Find where the given text appears and provide that cell's center as [x, y] coordinate. 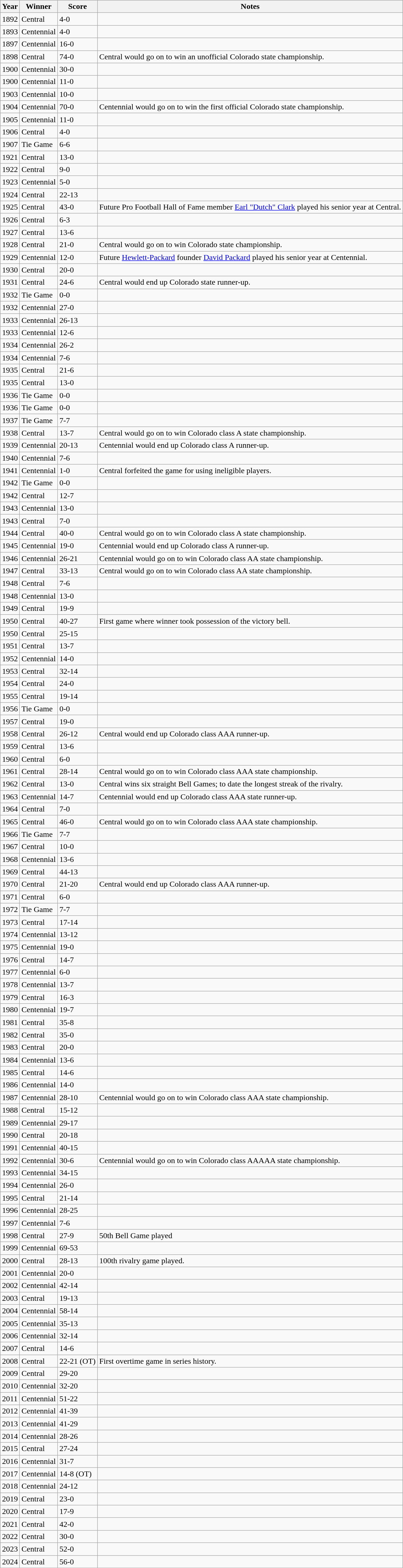
56-0 [78, 1561]
42-14 [78, 1286]
28-25 [78, 1211]
100th rivalry game played. [250, 1261]
Central would end up Colorado state runner-up. [250, 282]
19-7 [78, 1010]
17-14 [78, 922]
1991 [10, 1148]
1995 [10, 1198]
2002 [10, 1286]
69-53 [78, 1248]
1941 [10, 470]
43-0 [78, 207]
1959 [10, 746]
27-24 [78, 1449]
1961 [10, 772]
1993 [10, 1173]
16-0 [78, 44]
2020 [10, 1511]
1972 [10, 909]
41-39 [78, 1411]
12-6 [78, 332]
16-3 [78, 997]
Notes [250, 7]
1952 [10, 659]
23-0 [78, 1499]
14-8 (OT) [78, 1474]
29-20 [78, 1374]
29-17 [78, 1123]
1999 [10, 1248]
28-14 [78, 772]
Central would go on to win Colorado class AA state championship. [250, 571]
1957 [10, 721]
1979 [10, 997]
1980 [10, 1010]
1986 [10, 1085]
27-9 [78, 1236]
1963 [10, 797]
First overtime game in series history. [250, 1361]
Future Pro Football Hall of Fame member Earl "Dutch" Clark played his senior year at Central. [250, 207]
1966 [10, 834]
25-15 [78, 634]
1955 [10, 696]
2000 [10, 1261]
40-27 [78, 621]
1937 [10, 420]
44-13 [78, 872]
26-0 [78, 1185]
Centennial would go on to win Colorado class AAAAA state championship. [250, 1160]
1973 [10, 922]
35-13 [78, 1323]
50th Bell Game played [250, 1236]
1975 [10, 947]
1905 [10, 119]
34-15 [78, 1173]
First game where winner took possession of the victory bell. [250, 621]
1990 [10, 1135]
1906 [10, 132]
24-0 [78, 684]
1960 [10, 759]
1962 [10, 784]
1989 [10, 1123]
19-14 [78, 696]
1929 [10, 257]
2003 [10, 1298]
Centennial would go on to win the first official Colorado state championship. [250, 107]
31-7 [78, 1461]
2008 [10, 1361]
2001 [10, 1273]
1976 [10, 960]
1978 [10, 985]
Score [78, 7]
2016 [10, 1461]
2024 [10, 1561]
2010 [10, 1386]
27-0 [78, 307]
42-0 [78, 1524]
1940 [10, 458]
1893 [10, 32]
1998 [10, 1236]
Central wins six straight Bell Games; to date the longest streak of the rivalry. [250, 784]
Centennial would go on to win Colorado class AAA state championship. [250, 1098]
2004 [10, 1311]
1944 [10, 533]
1997 [10, 1223]
1984 [10, 1060]
Winner [39, 7]
22-21 (OT) [78, 1361]
26-2 [78, 345]
2019 [10, 1499]
21-0 [78, 245]
1928 [10, 245]
1-0 [78, 470]
1992 [10, 1160]
Centennial would end up Colorado class AAA state runner-up. [250, 797]
19-13 [78, 1298]
1907 [10, 144]
2013 [10, 1424]
1945 [10, 546]
6-6 [78, 144]
2017 [10, 1474]
Central would go on to win an unofficial Colorado state championship. [250, 57]
2014 [10, 1436]
1926 [10, 220]
1977 [10, 972]
1965 [10, 822]
1892 [10, 19]
1903 [10, 94]
1947 [10, 571]
2005 [10, 1323]
1949 [10, 609]
2006 [10, 1336]
21-6 [78, 370]
13-12 [78, 934]
1958 [10, 734]
1971 [10, 897]
19-9 [78, 609]
20-13 [78, 445]
1923 [10, 182]
1953 [10, 671]
15-12 [78, 1110]
1924 [10, 195]
1946 [10, 558]
12-7 [78, 496]
21-20 [78, 884]
1904 [10, 107]
1939 [10, 445]
12-0 [78, 257]
1985 [10, 1072]
6-3 [78, 220]
1981 [10, 1022]
1982 [10, 1035]
21-14 [78, 1198]
Future Hewlett-Packard founder David Packard played his senior year at Centennial. [250, 257]
1930 [10, 270]
1988 [10, 1110]
5-0 [78, 182]
1931 [10, 282]
Centennial would go on to win Colorado class AA state championship. [250, 558]
2011 [10, 1399]
2018 [10, 1486]
2012 [10, 1411]
1996 [10, 1211]
26-12 [78, 734]
70-0 [78, 107]
1987 [10, 1098]
1969 [10, 872]
1925 [10, 207]
1964 [10, 809]
9-0 [78, 170]
17-9 [78, 1511]
1974 [10, 934]
1938 [10, 433]
28-26 [78, 1436]
1968 [10, 859]
28-13 [78, 1261]
Year [10, 7]
2009 [10, 1374]
58-14 [78, 1311]
28-10 [78, 1098]
1983 [10, 1047]
2022 [10, 1536]
35-0 [78, 1035]
32-20 [78, 1386]
1970 [10, 884]
1994 [10, 1185]
24-6 [78, 282]
1967 [10, 847]
2015 [10, 1449]
20-18 [78, 1135]
51-22 [78, 1399]
Central forfeited the game for using ineligible players. [250, 470]
26-13 [78, 320]
40-0 [78, 533]
35-8 [78, 1022]
26-21 [78, 558]
1897 [10, 44]
1921 [10, 157]
41-29 [78, 1424]
1898 [10, 57]
1927 [10, 232]
74-0 [78, 57]
Central would go on to win Colorado state championship. [250, 245]
1954 [10, 684]
24-12 [78, 1486]
33-13 [78, 571]
1922 [10, 170]
2023 [10, 1549]
52-0 [78, 1549]
46-0 [78, 822]
2007 [10, 1348]
30-6 [78, 1160]
2021 [10, 1524]
22-13 [78, 195]
1951 [10, 646]
40-15 [78, 1148]
1956 [10, 709]
